Locate the cell with the specified text and output its (X, Y) center coordinate. 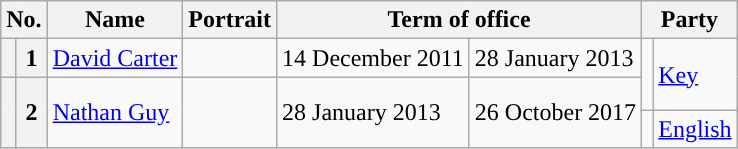
1 (32, 58)
Key (695, 74)
Portrait (230, 20)
26 October 2017 (555, 112)
Party (690, 20)
David Carter (115, 58)
Nathan Guy (115, 112)
14 December 2011 (374, 58)
No. (24, 20)
Name (115, 20)
2 (32, 112)
English (695, 129)
Term of office (460, 20)
